Provide the (X, Y) coordinate of the cell's center where the given text is located.  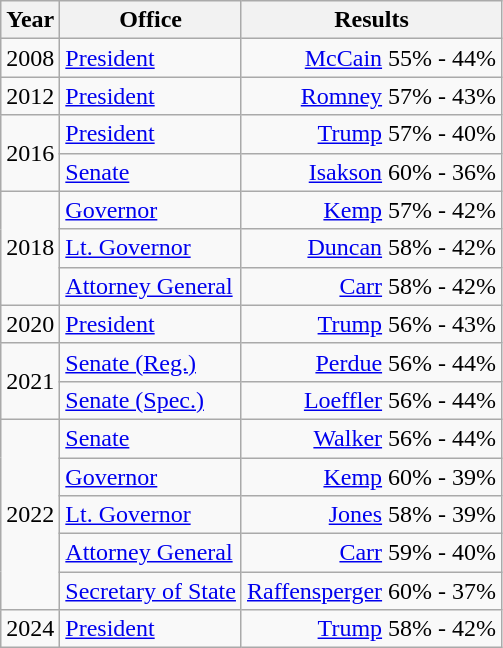
Kemp 60% - 39% (371, 477)
Senate (Spec.) (151, 400)
2008 (30, 58)
Jones 58% - 39% (371, 515)
Walker 56% - 44% (371, 438)
Duncan 58% - 42% (371, 248)
Year (30, 20)
2022 (30, 514)
Office (151, 20)
Carr 58% - 42% (371, 286)
Isakson 60% - 36% (371, 172)
Romney 57% - 43% (371, 96)
Loeffler 56% - 44% (371, 400)
Senate (Reg.) (151, 362)
2018 (30, 248)
2021 (30, 381)
Results (371, 20)
McCain 55% - 44% (371, 58)
Trump 58% - 42% (371, 629)
2024 (30, 629)
2020 (30, 324)
2012 (30, 96)
Secretary of State (151, 591)
Kemp 57% - 42% (371, 210)
2016 (30, 153)
Raffensperger 60% - 37% (371, 591)
Carr 59% - 40% (371, 553)
Perdue 56% - 44% (371, 362)
Trump 57% - 40% (371, 134)
Trump 56% - 43% (371, 324)
